Output the [x, y] coordinate of the center of the cell containing the given text.  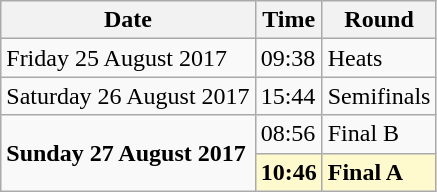
Time [288, 20]
10:46 [288, 172]
Heats [379, 58]
Sunday 27 August 2017 [128, 153]
Saturday 26 August 2017 [128, 96]
Date [128, 20]
Friday 25 August 2017 [128, 58]
08:56 [288, 134]
Final A [379, 172]
Final B [379, 134]
09:38 [288, 58]
15:44 [288, 96]
Round [379, 20]
Semifinals [379, 96]
